For the text-containing cell, return its midpoint in [x, y] coordinate format. 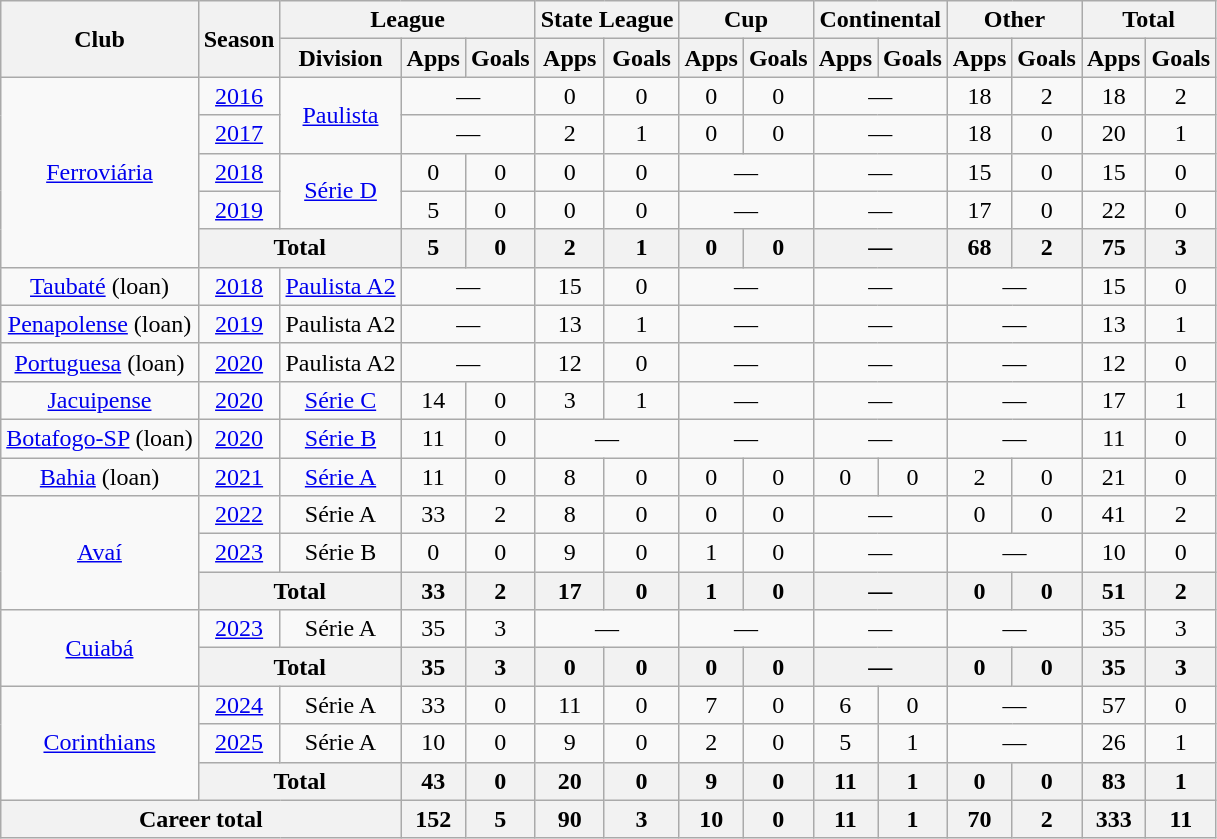
2022 [239, 515]
22 [1114, 210]
75 [1114, 248]
41 [1114, 515]
2024 [239, 705]
57 [1114, 705]
2025 [239, 743]
51 [1114, 591]
26 [1114, 743]
Career total [201, 819]
83 [1114, 781]
Cup [746, 20]
Avaí [100, 553]
League [408, 20]
Botafogo-SP (loan) [100, 438]
Paulista [340, 115]
70 [979, 819]
14 [433, 400]
Cuiabá [100, 648]
Corinthians [100, 743]
Club [100, 39]
Portuguesa (loan) [100, 362]
43 [433, 781]
Série C [340, 400]
Ferroviária [100, 172]
Bahia (loan) [100, 477]
21 [1114, 477]
7 [711, 705]
90 [570, 819]
Continental [880, 20]
Taubaté (loan) [100, 286]
Jacuipense [100, 400]
Division [340, 58]
Other [1014, 20]
2017 [239, 134]
68 [979, 248]
333 [1114, 819]
2016 [239, 96]
2021 [239, 477]
152 [433, 819]
State League [607, 20]
6 [845, 705]
Penapolense (loan) [100, 324]
Season [239, 39]
Série D [340, 191]
